Return the (x, y) coordinate for the center point of the cell that contains the specified text.  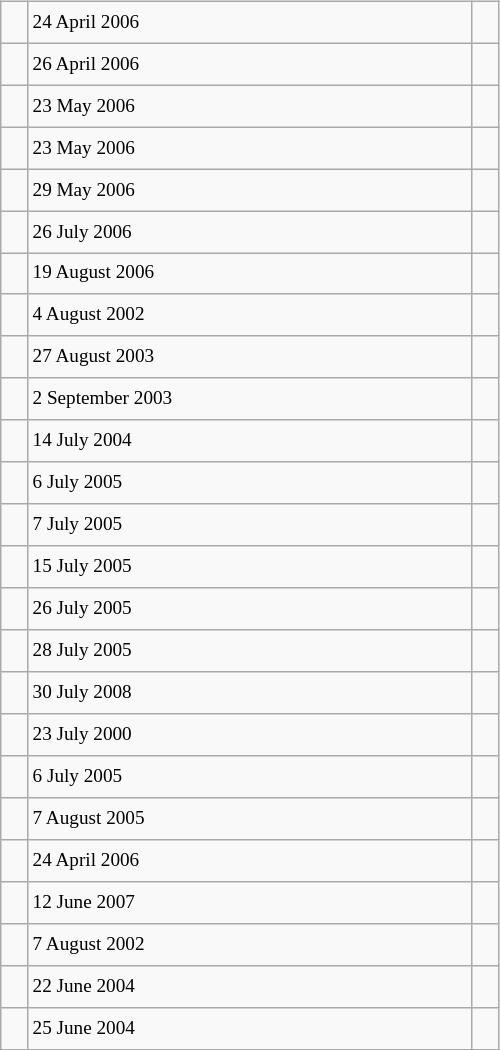
22 June 2004 (250, 986)
14 July 2004 (250, 441)
29 May 2006 (250, 190)
2 September 2003 (250, 399)
30 July 2008 (250, 693)
26 July 2006 (250, 232)
7 July 2005 (250, 525)
28 July 2005 (250, 651)
25 June 2004 (250, 1028)
4 August 2002 (250, 315)
7 August 2002 (250, 944)
26 July 2005 (250, 609)
19 August 2006 (250, 274)
15 July 2005 (250, 567)
12 June 2007 (250, 902)
7 August 2005 (250, 819)
27 August 2003 (250, 357)
26 April 2006 (250, 64)
23 July 2000 (250, 735)
